Locate the cell with the specified text and output its [X, Y] center coordinate. 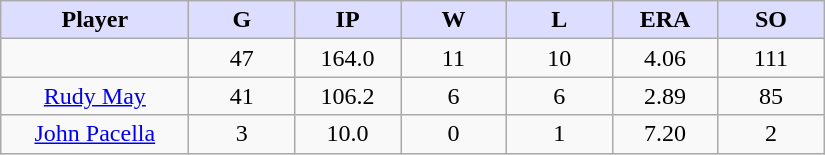
47 [242, 58]
106.2 [348, 96]
41 [242, 96]
7.20 [665, 134]
Player [95, 20]
164.0 [348, 58]
3 [242, 134]
John Pacella [95, 134]
Rudy May [95, 96]
0 [454, 134]
11 [454, 58]
1 [559, 134]
10.0 [348, 134]
ERA [665, 20]
G [242, 20]
L [559, 20]
4.06 [665, 58]
2.89 [665, 96]
10 [559, 58]
SO [771, 20]
W [454, 20]
85 [771, 96]
IP [348, 20]
111 [771, 58]
2 [771, 134]
